Detect which cell encompasses the target text, then output its (X, Y) center coordinate. 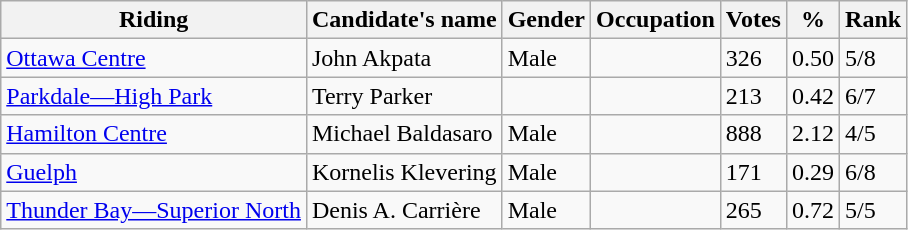
Thunder Bay—Superior North (154, 210)
Terry Parker (404, 96)
Candidate's name (404, 20)
John Akpata (404, 58)
Michael Baldasaro (404, 134)
5/5 (874, 210)
326 (753, 58)
2.12 (812, 134)
4/5 (874, 134)
265 (753, 210)
Gender (546, 20)
213 (753, 96)
Occupation (656, 20)
Rank (874, 20)
888 (753, 134)
Riding (154, 20)
Guelph (154, 172)
0.42 (812, 96)
171 (753, 172)
Hamilton Centre (154, 134)
5/8 (874, 58)
Kornelis Klevering (404, 172)
0.29 (812, 172)
Votes (753, 20)
Denis A. Carrière (404, 210)
Ottawa Centre (154, 58)
6/8 (874, 172)
% (812, 20)
Parkdale—High Park (154, 96)
0.72 (812, 210)
0.50 (812, 58)
6/7 (874, 96)
